Determine the [X, Y] coordinate at the center of the cell enclosing the given text.  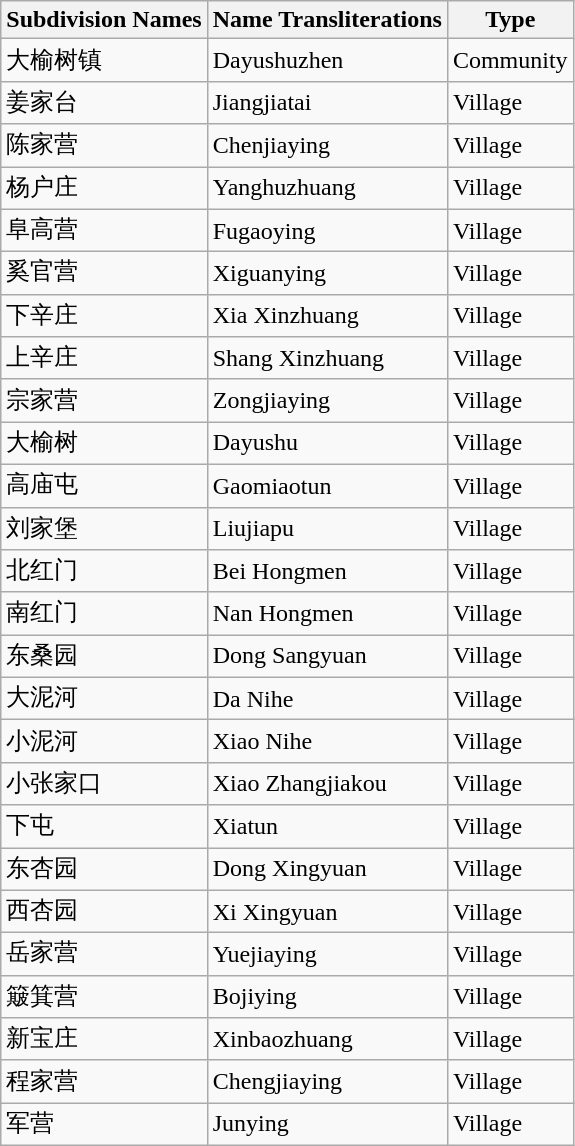
Xiatun [327, 826]
陈家营 [104, 146]
高庙屯 [104, 486]
Xia Xinzhuang [327, 316]
杨户庄 [104, 188]
东桑园 [104, 656]
阜高营 [104, 230]
Community [510, 60]
Bojiying [327, 996]
Chengjiaying [327, 1082]
Junying [327, 1124]
小张家口 [104, 784]
Yanghuzhuang [327, 188]
西杏园 [104, 912]
Chenjiaying [327, 146]
上辛庄 [104, 358]
Xiao Nihe [327, 742]
Shang Xinzhuang [327, 358]
Subdivision Names [104, 20]
姜家台 [104, 102]
Xi Xingyuan [327, 912]
新宝庄 [104, 1040]
Zongjiaying [327, 400]
北红门 [104, 572]
小泥河 [104, 742]
岳家营 [104, 954]
南红门 [104, 614]
Dong Xingyuan [327, 870]
Fugaoying [327, 230]
宗家营 [104, 400]
Name Transliterations [327, 20]
下屯 [104, 826]
奚官营 [104, 274]
大榆树镇 [104, 60]
Yuejiaying [327, 954]
刘家堡 [104, 528]
军营 [104, 1124]
Nan Hongmen [327, 614]
程家营 [104, 1082]
Liujiapu [327, 528]
Xinbaozhuang [327, 1040]
Dayushuzhen [327, 60]
Dayushu [327, 444]
Jiangjiatai [327, 102]
簸箕营 [104, 996]
东杏园 [104, 870]
Gaomiaotun [327, 486]
Da Nihe [327, 698]
Xiao Zhangjiakou [327, 784]
Type [510, 20]
大泥河 [104, 698]
Bei Hongmen [327, 572]
Dong Sangyuan [327, 656]
Xiguanying [327, 274]
大榆树 [104, 444]
下辛庄 [104, 316]
